Return (x, y) of the center of cell containing provided text 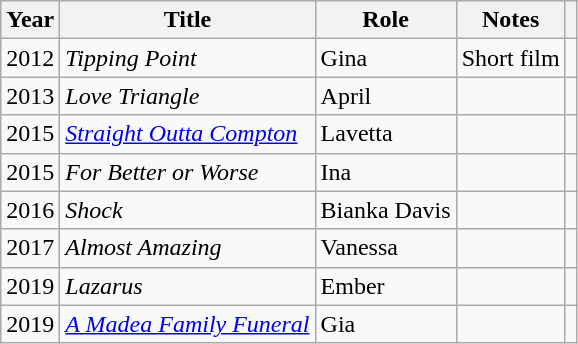
April (386, 96)
Short film (510, 58)
2012 (30, 58)
Straight Outta Compton (188, 134)
Lavetta (386, 134)
Title (188, 20)
2016 (30, 210)
Bianka Davis (386, 210)
Gia (386, 324)
Lazarus (188, 286)
Almost Amazing (188, 248)
For Better or Worse (188, 172)
Role (386, 20)
Notes (510, 20)
2013 (30, 96)
Year (30, 20)
Ember (386, 286)
Tipping Point (188, 58)
Shock (188, 210)
2017 (30, 248)
Love Triangle (188, 96)
Vanessa (386, 248)
A Madea Family Funeral (188, 324)
Ina (386, 172)
Gina (386, 58)
